Return (x, y) of the center of cell containing provided text 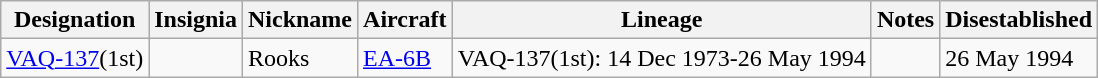
Rooks (300, 58)
26 May 1994 (1019, 58)
Nickname (300, 20)
Aircraft (406, 20)
Disestablished (1019, 20)
VAQ-137(1st) (75, 58)
Insignia (196, 20)
Notes (905, 20)
Designation (75, 20)
VAQ-137(1st): 14 Dec 1973-26 May 1994 (662, 58)
EA-6B (406, 58)
Lineage (662, 20)
